Output the [X, Y] coordinate of the center of the cell containing the given text.  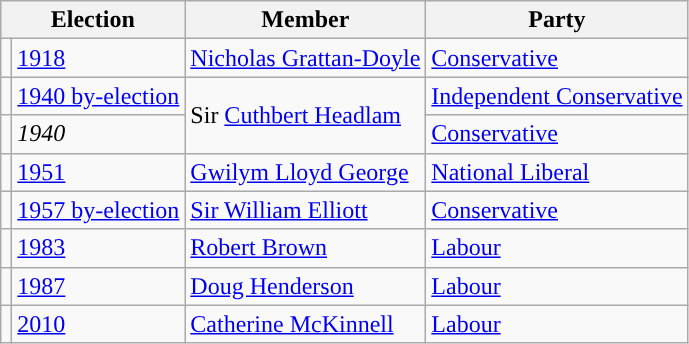
Election [93, 20]
1951 [98, 172]
Member [306, 20]
1987 [98, 286]
2010 [98, 324]
1940 by-election [98, 96]
1940 [98, 134]
Nicholas Grattan-Doyle [306, 58]
National Liberal [557, 172]
Doug Henderson [306, 286]
1918 [98, 58]
Catherine McKinnell [306, 324]
1983 [98, 248]
1957 by-election [98, 210]
Sir William Elliott [306, 210]
Gwilym Lloyd George [306, 172]
Independent Conservative [557, 96]
Party [557, 20]
Robert Brown [306, 248]
Sir Cuthbert Headlam [306, 115]
